Identify which cell holds the provided text, then report its [X, Y] central coordinate. 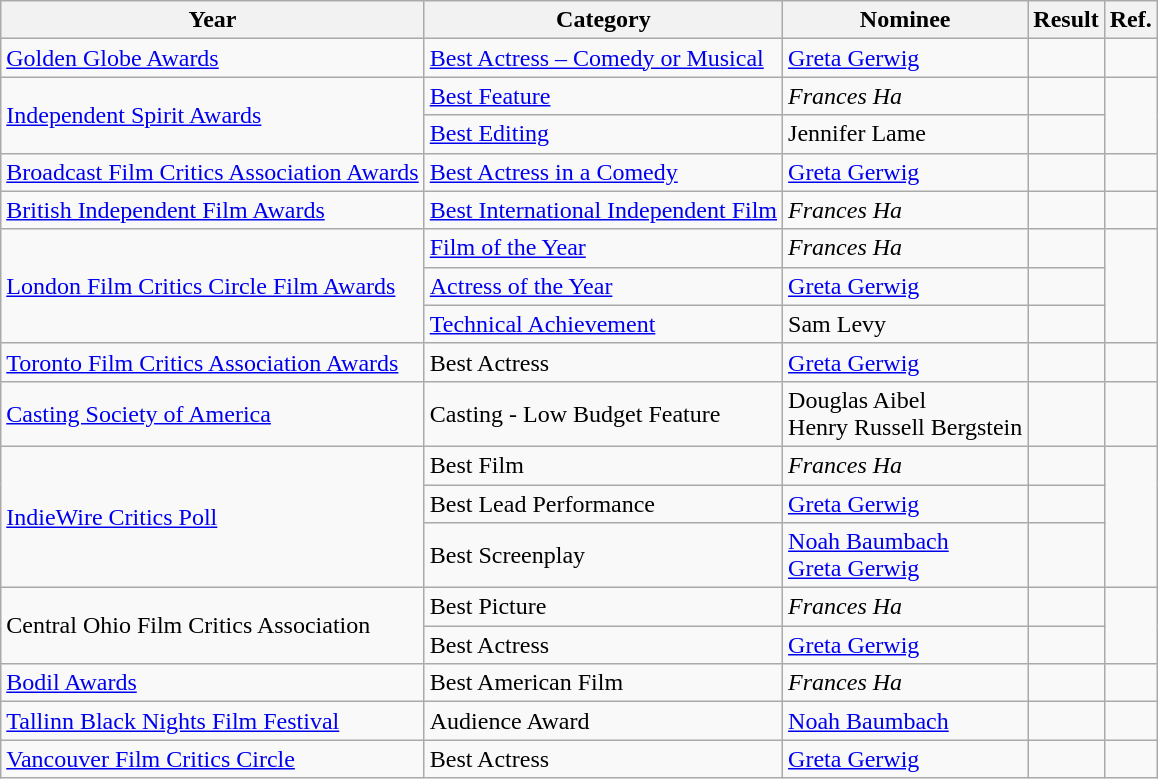
Best Feature [603, 96]
Best Editing [603, 134]
Actress of the Year [603, 286]
Tallinn Black Nights Film Festival [212, 721]
Vancouver Film Critics Circle [212, 759]
British Independent Film Awards [212, 210]
Casting Society of America [212, 414]
Year [212, 20]
Independent Spirit Awards [212, 115]
IndieWire Critics Poll [212, 516]
Technical Achievement [603, 324]
Casting - Low Budget Feature [603, 414]
Best Actress – Comedy or Musical [603, 58]
Best Screenplay [603, 556]
Best International Independent Film [603, 210]
Sam Levy [906, 324]
London Film Critics Circle Film Awards [212, 286]
Film of the Year [603, 248]
Audience Award [603, 721]
Noah Baumbach [906, 721]
Nominee [906, 20]
Best Film [603, 465]
Ref. [1130, 20]
Best Picture [603, 607]
Toronto Film Critics Association Awards [212, 362]
Best American Film [603, 683]
Douglas Aibel Henry Russell Bergstein [906, 414]
Bodil Awards [212, 683]
Broadcast Film Critics Association Awards [212, 172]
Category [603, 20]
Golden Globe Awards [212, 58]
Best Lead Performance [603, 503]
Central Ohio Film Critics Association [212, 626]
Jennifer Lame [906, 134]
Result [1066, 20]
Best Actress in a Comedy [603, 172]
Noah BaumbachGreta Gerwig [906, 556]
